Return the (x, y) coordinate for the center point of the cell that contains the specified text.  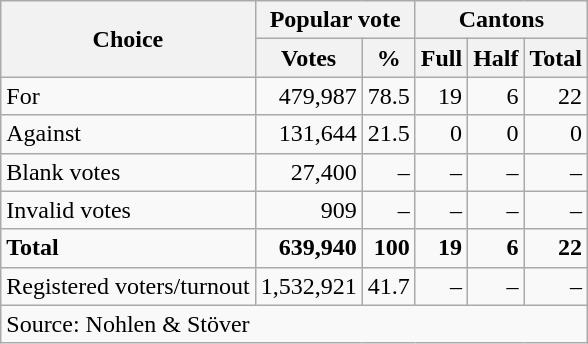
For (128, 96)
Cantons (501, 20)
Full (441, 58)
21.5 (388, 134)
639,940 (308, 248)
Invalid votes (128, 210)
Source: Nohlen & Stöver (294, 324)
1,532,921 (308, 286)
100 (388, 248)
909 (308, 210)
78.5 (388, 96)
Against (128, 134)
Blank votes (128, 172)
Choice (128, 39)
Half (496, 58)
Popular vote (335, 20)
41.7 (388, 286)
27,400 (308, 172)
Registered voters/turnout (128, 286)
% (388, 58)
131,644 (308, 134)
479,987 (308, 96)
Votes (308, 58)
